Pinpoint the cell where the given text exists, returning its [x, y] midpoint coordinate. 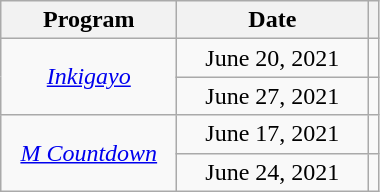
June 24, 2021 [272, 172]
Date [272, 20]
June 27, 2021 [272, 96]
Inkigayo [89, 77]
M Countdown [89, 153]
Program [89, 20]
June 20, 2021 [272, 58]
June 17, 2021 [272, 134]
